Scan for the cell matching the given text and deliver its (X, Y) coordinate at center. 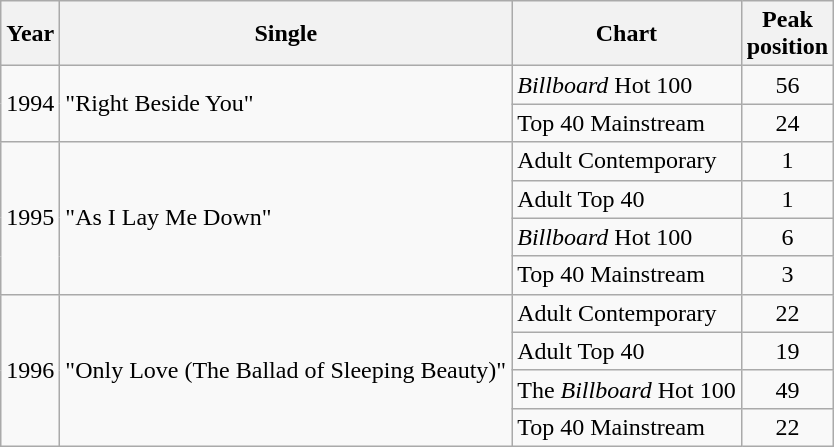
"Only Love (The Ballad of Sleeping Beauty)" (286, 370)
1994 (30, 104)
Peakposition (787, 34)
1995 (30, 218)
"Right Beside You" (286, 104)
1996 (30, 370)
Chart (627, 34)
24 (787, 123)
The Billboard Hot 100 (627, 389)
"As I Lay Me Down" (286, 218)
19 (787, 351)
Year (30, 34)
6 (787, 237)
3 (787, 275)
Single (286, 34)
56 (787, 85)
49 (787, 389)
